Return the [x, y] coordinate for the center point of the cell that contains the specified text.  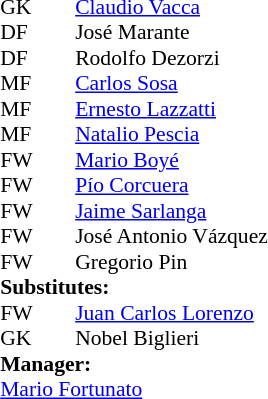
Mario Boyé [172, 160]
Gregorio Pin [172, 262]
GK [19, 339]
Manager: [134, 364]
Rodolfo Dezorzi [172, 58]
Jaime Sarlanga [172, 211]
Substitutes: [134, 287]
Pío Corcuera [172, 185]
Carlos Sosa [172, 83]
Juan Carlos Lorenzo [172, 313]
José Marante [172, 33]
Nobel Biglieri [172, 339]
José Antonio Vázquez [172, 237]
Ernesto Lazzatti [172, 109]
Natalio Pescia [172, 135]
